Detect which cell encompasses the target text, then output its (X, Y) center coordinate. 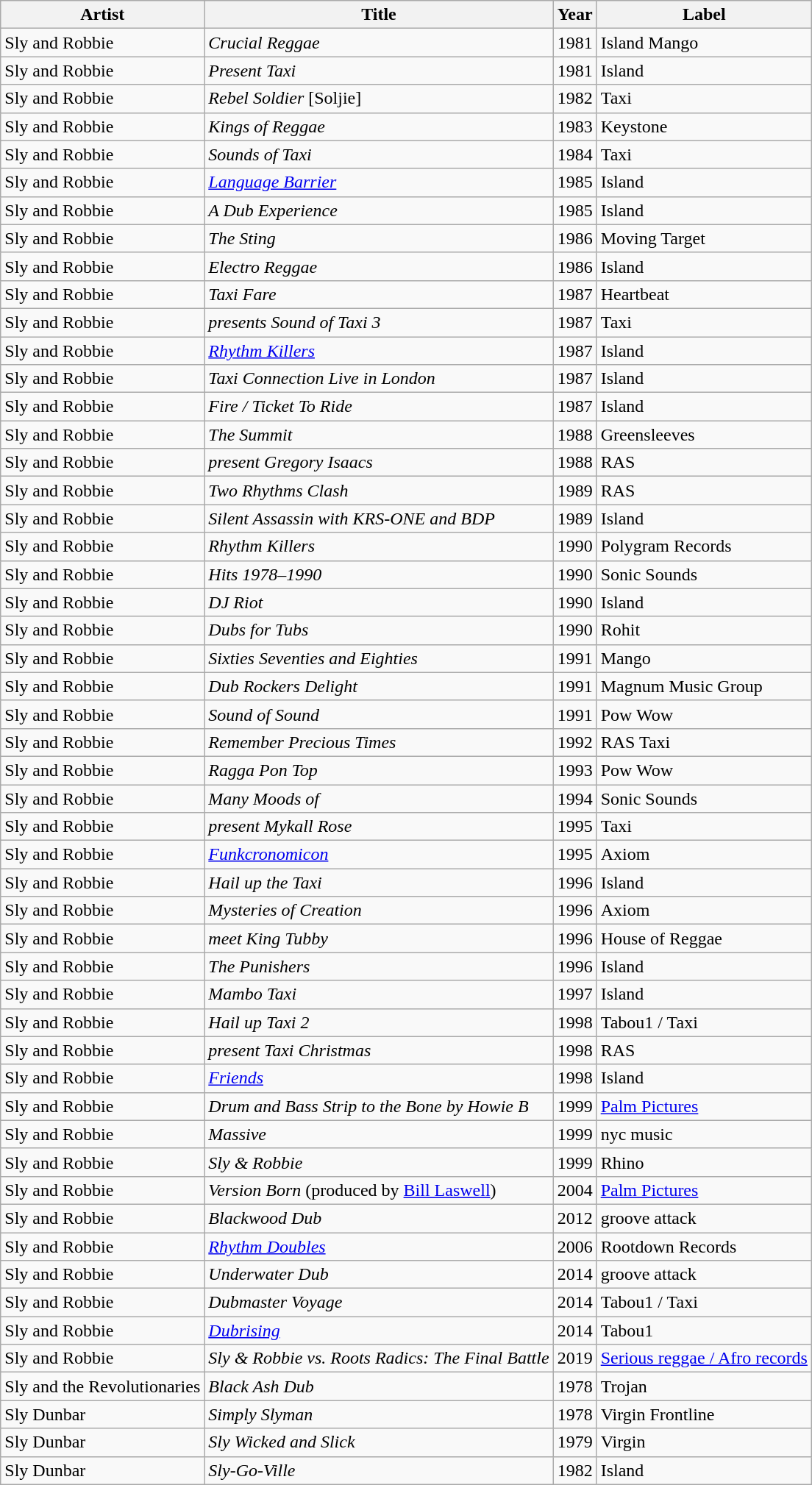
nyc music (704, 1134)
Blackwood Dub (379, 1218)
Mango (704, 658)
Underwater Dub (379, 1275)
Drum and Bass Strip to the Bone by Howie B (379, 1106)
Friends (379, 1078)
RAS Taxi (704, 742)
present Mykall Rose (379, 827)
Magnum Music Group (704, 686)
Language Barrier (379, 182)
Sounds of Taxi (379, 154)
Serious reggae / Afro records (704, 1358)
Fire / Ticket To Ride (379, 407)
Label (704, 15)
House of Reggae (704, 939)
2019 (575, 1358)
Silent Assassin with KRS-ONE and BDP (379, 519)
Crucial Reggae (379, 43)
Sly & Robbie (379, 1162)
Rebel Soldier [Soljie] (379, 99)
Remember Precious Times (379, 742)
Simply Slyman (379, 1414)
meet King Tubby (379, 939)
Electro Reggae (379, 266)
2004 (575, 1190)
Funkcronomicon (379, 855)
Dubs for Tubs (379, 630)
Two Rhythms Clash (379, 491)
Dubmaster Voyage (379, 1303)
presents Sound of Taxi 3 (379, 322)
Dub Rockers Delight (379, 686)
Sixties Seventies and Eighties (379, 658)
Hits 1978–1990 (379, 574)
Greensleeves (704, 435)
The Punishers (379, 966)
Trojan (704, 1386)
Artist (103, 15)
present Taxi Christmas (379, 1050)
Sound of Sound (379, 714)
Mambo Taxi (379, 994)
Rohit (704, 630)
1979 (575, 1442)
Sly & Robbie vs. Roots Radics: The Final Battle (379, 1358)
Keystone (704, 127)
Mysteries of Creation (379, 911)
Hail up the Taxi (379, 883)
Title (379, 15)
Rootdown Records (704, 1247)
1994 (575, 798)
Year (575, 15)
1992 (575, 742)
1993 (575, 770)
Moving Target (704, 238)
Sly-Go-Ville (379, 1470)
Heartbeat (704, 294)
present Gregory Isaacs (379, 463)
Hail up Taxi 2 (379, 1022)
1983 (575, 127)
Tabou1 (704, 1331)
2006 (575, 1247)
A Dub Experience (379, 210)
Many Moods of (379, 798)
Island Mango (704, 43)
Ragga Pon Top (379, 770)
Present Taxi (379, 71)
1997 (575, 994)
Dubrising (379, 1331)
Rhino (704, 1162)
Sly and the Revolutionaries (103, 1386)
Kings of Reggae (379, 127)
Rhythm Doubles (379, 1247)
Version Born (produced by Bill Laswell) (379, 1190)
The Sting (379, 238)
DJ Riot (379, 602)
The Summit (379, 435)
Taxi Connection Live in London (379, 379)
Black Ash Dub (379, 1386)
Virgin (704, 1442)
Virgin Frontline (704, 1414)
Massive (379, 1134)
1984 (575, 154)
2012 (575, 1218)
Sly Wicked and Slick (379, 1442)
Taxi Fare (379, 294)
Polygram Records (704, 546)
